Capture the cell that displays the provided text and extract its [X, Y] central coordinate. 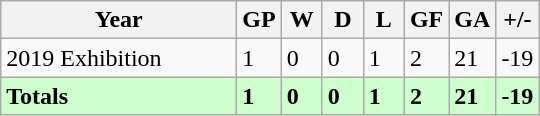
D [342, 20]
+/- [518, 20]
L [384, 20]
Totals [119, 96]
Year [119, 20]
GA [472, 20]
W [302, 20]
GF [426, 20]
GP [259, 20]
2019 Exhibition [119, 58]
